From the cell containing the given text, extract its center point as [X, Y] coordinate. 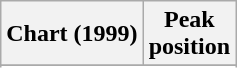
Chart (1999) [72, 34]
Peakposition [189, 34]
